Pinpoint the cell where the given text exists, returning its [x, y] midpoint coordinate. 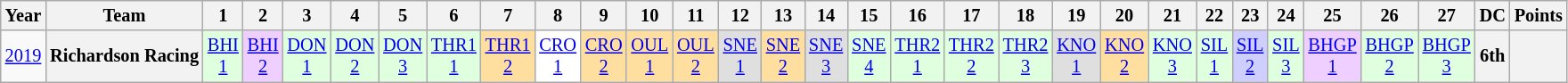
12 [740, 15]
9 [604, 15]
6 [454, 15]
THR12 [508, 56]
24 [1286, 15]
26 [1390, 15]
7 [508, 15]
2 [264, 15]
CRO2 [604, 56]
Richardson Racing [125, 56]
1 [223, 15]
SIL2 [1250, 56]
THR11 [454, 56]
18 [1026, 15]
6th [1493, 56]
BHGP3 [1447, 56]
BHI1 [223, 56]
16 [918, 15]
21 [1172, 15]
OUL2 [696, 56]
CRO1 [558, 56]
5 [403, 15]
20 [1124, 15]
THR21 [918, 56]
DON2 [355, 56]
KNO2 [1124, 56]
Points [1539, 15]
11 [696, 15]
19 [1076, 15]
BHGP1 [1333, 56]
Year [23, 15]
15 [869, 15]
THR23 [1026, 56]
SIL1 [1214, 56]
23 [1250, 15]
Team [125, 15]
13 [783, 15]
25 [1333, 15]
KNO1 [1076, 56]
8 [558, 15]
DON3 [403, 56]
4 [355, 15]
SNE3 [826, 56]
SIL3 [1286, 56]
2019 [23, 56]
THR22 [971, 56]
KNO3 [1172, 56]
BHI2 [264, 56]
10 [649, 15]
BHGP2 [1390, 56]
DC [1493, 15]
DON1 [307, 56]
17 [971, 15]
SNE1 [740, 56]
14 [826, 15]
3 [307, 15]
SNE4 [869, 56]
OUL1 [649, 56]
22 [1214, 15]
SNE2 [783, 56]
27 [1447, 15]
